Output the [X, Y] coordinate of the center of the cell containing the given text.  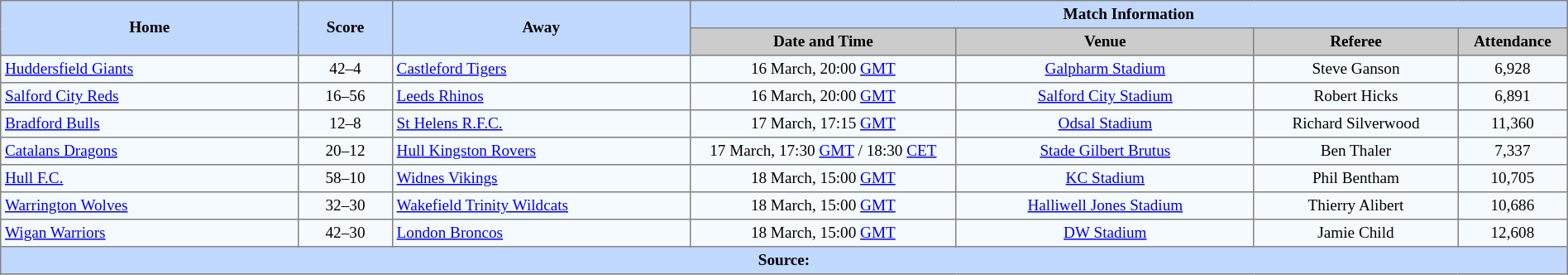
10,686 [1513, 205]
Stade Gilbert Brutus [1105, 151]
Odsal Stadium [1105, 124]
Wigan Warriors [150, 234]
Phil Bentham [1355, 179]
Bradford Bulls [150, 124]
Thierry Alibert [1355, 205]
Halliwell Jones Stadium [1105, 205]
Huddersfield Giants [150, 70]
Salford City Reds [150, 96]
6,891 [1513, 96]
Warrington Wolves [150, 205]
Salford City Stadium [1105, 96]
Score [346, 28]
7,337 [1513, 151]
16–56 [346, 96]
Source: [784, 260]
Castleford Tigers [541, 70]
42–30 [346, 234]
DW Stadium [1105, 234]
20–12 [346, 151]
Match Information [1128, 15]
Leeds Rhinos [541, 96]
42–4 [346, 70]
12,608 [1513, 234]
Steve Ganson [1355, 70]
Richard Silverwood [1355, 124]
Catalans Dragons [150, 151]
12–8 [346, 124]
17 March, 17:15 GMT [823, 124]
6,928 [1513, 70]
Galpharm Stadium [1105, 70]
KC Stadium [1105, 179]
Wakefield Trinity Wildcats [541, 205]
17 March, 17:30 GMT / 18:30 CET [823, 151]
11,360 [1513, 124]
Widnes Vikings [541, 179]
Home [150, 28]
London Broncos [541, 234]
32–30 [346, 205]
Away [541, 28]
Venue [1105, 41]
Robert Hicks [1355, 96]
St Helens R.F.C. [541, 124]
10,705 [1513, 179]
58–10 [346, 179]
Jamie Child [1355, 234]
Attendance [1513, 41]
Hull Kingston Rovers [541, 151]
Date and Time [823, 41]
Hull F.C. [150, 179]
Referee [1355, 41]
Ben Thaler [1355, 151]
